Provide the (x, y) coordinate of the cell's center where the given text is located.  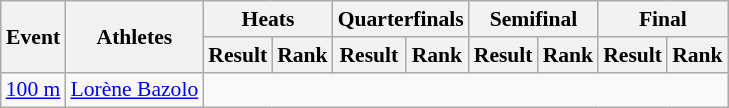
Semifinal (534, 19)
100 m (34, 90)
Lorène Bazolo (134, 90)
Event (34, 36)
Final (662, 19)
Quarterfinals (401, 19)
Athletes (134, 36)
Heats (268, 19)
